For the text-containing cell, return its midpoint in [x, y] coordinate format. 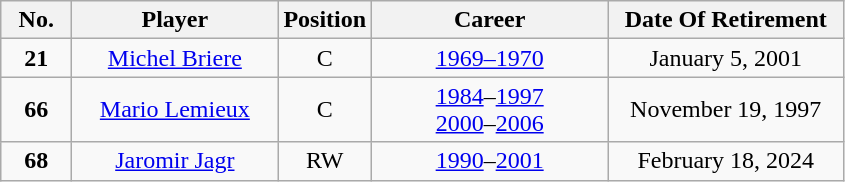
1969–1970 [490, 58]
Mario Lemieux [175, 110]
Position [325, 20]
February 18, 2024 [726, 161]
1990–2001 [490, 161]
21 [36, 58]
Michel Briere [175, 58]
68 [36, 161]
November 19, 1997 [726, 110]
Player [175, 20]
1984–19972000–2006 [490, 110]
Jaromir Jagr [175, 161]
RW [325, 161]
Career [490, 20]
Date Of Retirement [726, 20]
January 5, 2001 [726, 58]
66 [36, 110]
No. [36, 20]
